For the text-containing cell, return its midpoint in [x, y] coordinate format. 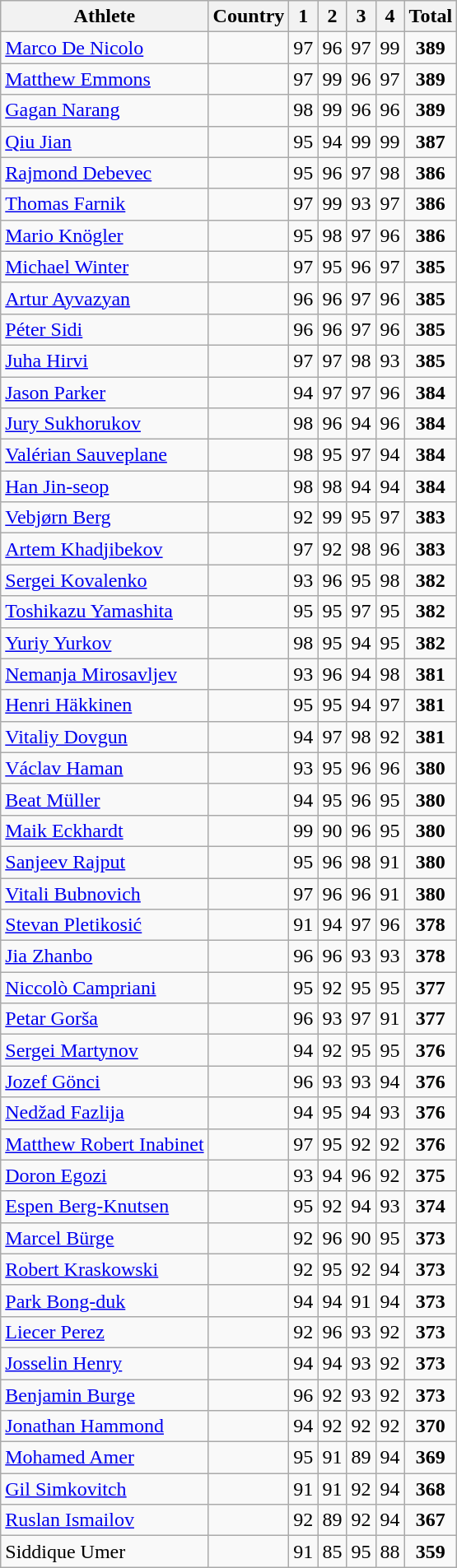
Vitaliy Dovgun [105, 737]
Robert Kraskowski [105, 1269]
Petar Gorša [105, 1019]
88 [390, 1552]
Beat Müller [105, 799]
Toshikazu Yamashita [105, 612]
Jason Parker [105, 393]
Valérian Sauveplane [105, 455]
359 [431, 1552]
Liecer Perez [105, 1332]
Jozef Gönci [105, 1082]
367 [431, 1520]
Mohamed Amer [105, 1458]
374 [431, 1207]
Sergei Martynov [105, 1050]
Matthew Emmons [105, 79]
Nemanja Mirosavljev [105, 674]
2 [333, 16]
Gagan Narang [105, 110]
Vitali Bubnovich [105, 893]
Maik Eckhardt [105, 831]
Siddique Umer [105, 1552]
Mario Knögler [105, 235]
Espen Berg-Knutsen [105, 1207]
368 [431, 1489]
3 [361, 16]
Athlete [105, 16]
1 [303, 16]
Stevan Pletikosić [105, 925]
Marcel Bürge [105, 1238]
Jia Zhanbo [105, 956]
Nedžad Fazlija [105, 1113]
4 [390, 16]
Country [249, 16]
Total [431, 16]
Artem Khadjibekov [105, 549]
Benjamin Burge [105, 1395]
Ruslan Ismailov [105, 1520]
85 [333, 1552]
Park Bong-duk [105, 1300]
Niccolò Campriani [105, 988]
Juha Hirvi [105, 361]
369 [431, 1458]
Qiu Jian [105, 142]
370 [431, 1426]
Josselin Henry [105, 1363]
Michael Winter [105, 267]
Thomas Farnik [105, 204]
387 [431, 142]
Václav Haman [105, 768]
Rajmond Debevec [105, 173]
Doron Egozi [105, 1175]
Péter Sidi [105, 329]
Marco De Nicolo [105, 48]
Jury Sukhorukov [105, 424]
375 [431, 1175]
Jonathan Hammond [105, 1426]
Henri Häkkinen [105, 705]
Matthew Robert Inabinet [105, 1144]
Artur Ayvazyan [105, 298]
Sergei Kovalenko [105, 580]
Sanjeev Rajput [105, 862]
Han Jin-seop [105, 486]
Gil Simkovitch [105, 1489]
Vebjørn Berg [105, 518]
Yuriy Yurkov [105, 643]
